From the cell containing the given text, extract its center point as (X, Y) coordinate. 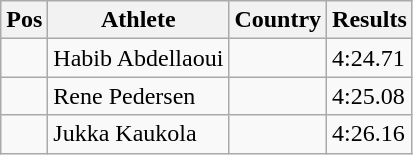
Habib Abdellaoui (138, 58)
Rene Pedersen (138, 96)
Athlete (138, 20)
4:24.71 (370, 58)
Jukka Kaukola (138, 134)
Pos (24, 20)
4:26.16 (370, 134)
Country (278, 20)
4:25.08 (370, 96)
Results (370, 20)
